Capture the cell that displays the provided text and extract its [x, y] central coordinate. 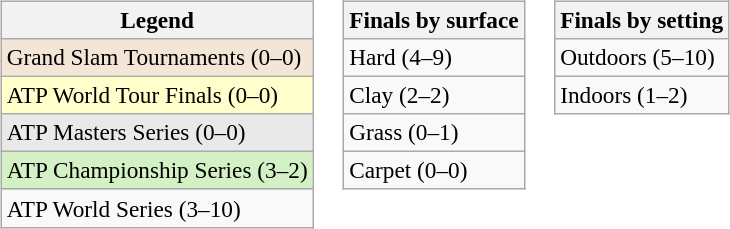
Outdoors (5–10) [642, 57]
Legend [157, 20]
Grass (0–1) [434, 133]
Hard (4–9) [434, 57]
Finals by surface [434, 20]
ATP Masters Series (0–0) [157, 133]
Carpet (0–0) [434, 171]
Clay (2–2) [434, 95]
Indoors (1–2) [642, 95]
ATP World Tour Finals (0–0) [157, 95]
Grand Slam Tournaments (0–0) [157, 57]
Finals by setting [642, 20]
ATP World Series (3–10) [157, 208]
ATP Championship Series (3–2) [157, 171]
